Provide the (x, y) coordinate of the cell's center where the given text is located.  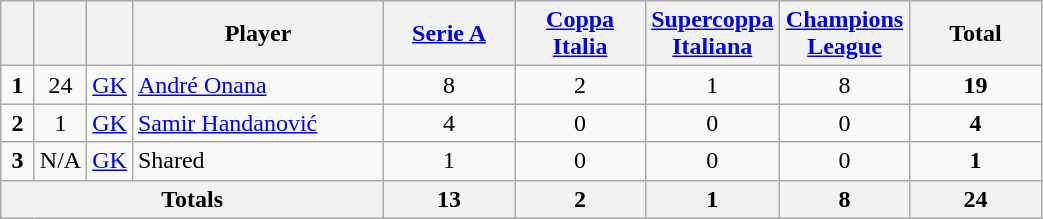
Total (976, 34)
Player (258, 34)
3 (18, 161)
19 (976, 85)
Totals (192, 199)
Shared (258, 161)
André Onana (258, 85)
Champions League (844, 34)
Serie A (450, 34)
13 (450, 199)
Coppa Italia (580, 34)
N/A (60, 161)
Supercoppa Italiana (712, 34)
Samir Handanović (258, 123)
